Output the (x, y) coordinate of the center of the cell containing the given text.  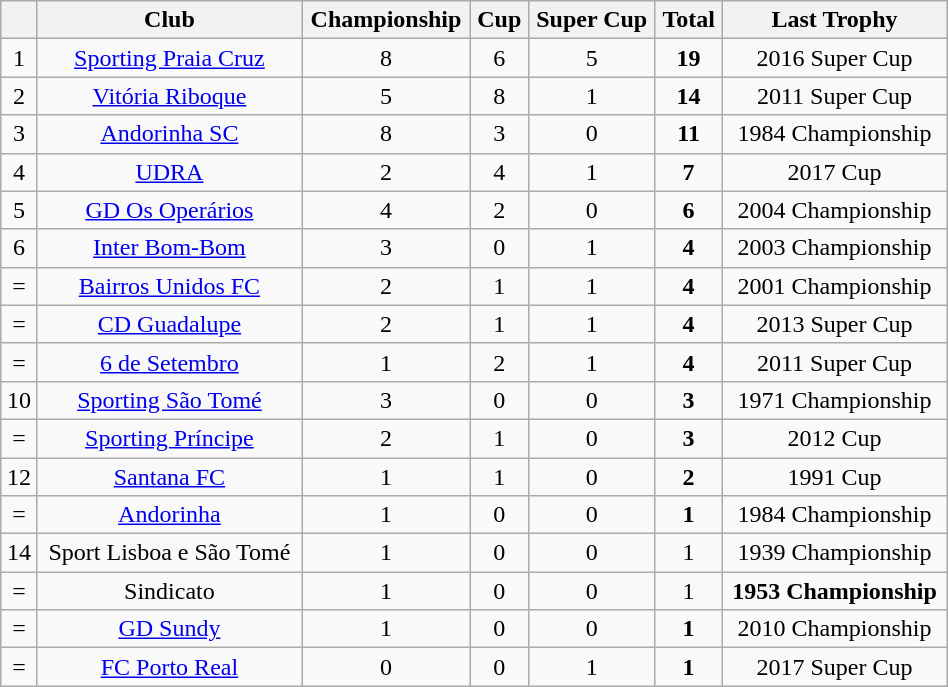
Andorinha SC (169, 134)
Sindicato (169, 591)
Sporting Príncipe (169, 438)
Club (169, 20)
Inter Bom-Bom (169, 248)
1939 Championship (834, 553)
1971 Championship (834, 400)
11 (688, 134)
2003 Championship (834, 248)
2001 Championship (834, 286)
2017 Cup (834, 172)
FC Porto Real (169, 667)
6 de Setembro (169, 362)
Last Trophy (834, 20)
GD Os Operários (169, 210)
2013 Super Cup (834, 324)
2004 Championship (834, 210)
1991 Cup (834, 477)
CD Guadalupe (169, 324)
Sport Lisboa e São Tomé (169, 553)
2017 Super Cup (834, 667)
UDRA (169, 172)
Super Cup (592, 20)
GD Sundy (169, 629)
7 (688, 172)
Sporting Praia Cruz (169, 58)
Championship (386, 20)
1953 Championship (834, 591)
Total (688, 20)
2012 Cup (834, 438)
12 (20, 477)
Vitória Riboque (169, 96)
Bairros Unidos FC (169, 286)
2016 Super Cup (834, 58)
10 (20, 400)
2010 Championship (834, 629)
Andorinha (169, 515)
Santana FC (169, 477)
19 (688, 58)
Sporting São Tomé (169, 400)
Cup (499, 20)
